Scan for the cell matching the given text and deliver its [x, y] coordinate at center. 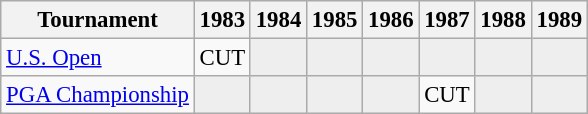
1987 [447, 20]
1984 [278, 20]
Tournament [98, 20]
1986 [391, 20]
U.S. Open [98, 58]
PGA Championship [98, 95]
1985 [335, 20]
1988 [503, 20]
1983 [222, 20]
1989 [559, 20]
